Capture the cell that displays the provided text and extract its [x, y] central coordinate. 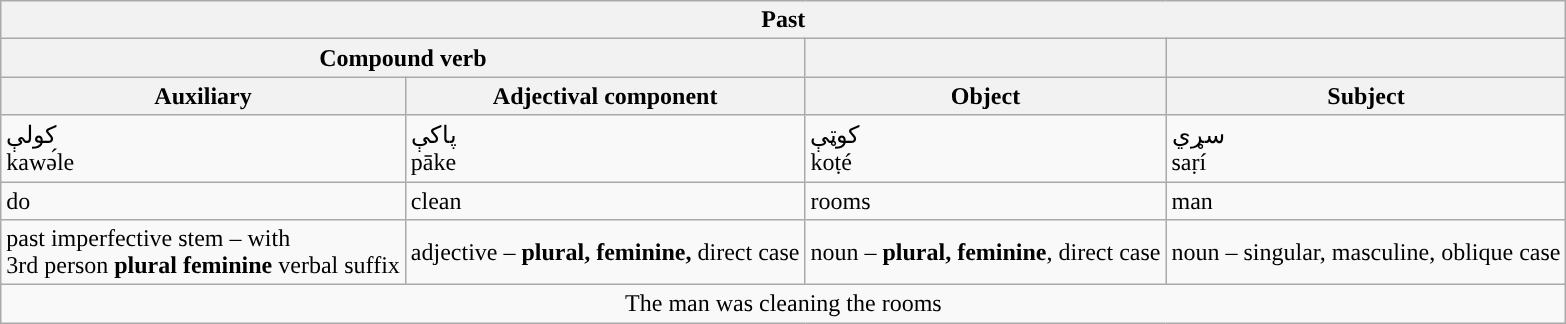
کوټېkoṭé [986, 148]
man [1366, 201]
past imperfective stem – with3rd person plural feminine verbal suffix [204, 252]
do [204, 201]
The man was cleaning the rooms [784, 304]
Auxiliary [204, 96]
noun – plural, feminine, direct case [986, 252]
Adjectival component [605, 96]
adjective – plural, feminine, direct case [605, 252]
Compound verb [403, 58]
سړيsaṛí [1366, 148]
noun – singular, masculine, oblique case [1366, 252]
پاکېpāke [605, 148]
Object [986, 96]
rooms [986, 201]
Subject [1366, 96]
clean [605, 201]
كولېkawә́le [204, 148]
Past [784, 20]
